Capture the cell that displays the provided text and extract its (x, y) central coordinate. 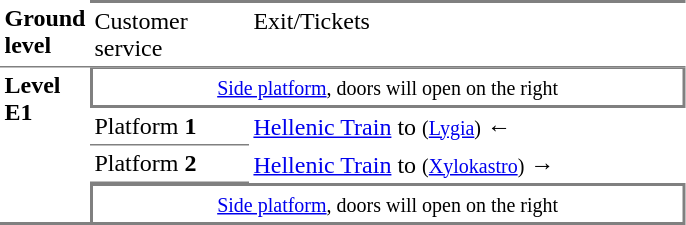
Hellenic Train to (Lygia) ← (467, 127)
Platform 1 (170, 127)
Exit/Tickets (467, 34)
Customer service (170, 34)
Platform 2 (170, 165)
Hellenic Train to (Xylokastro) → (467, 165)
Ground level (45, 34)
